Identify which cell holds the provided text, then report its (X, Y) central coordinate. 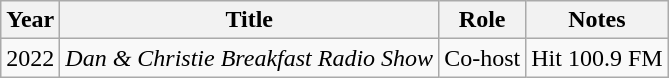
Co-host (482, 58)
Year (30, 20)
Title (250, 20)
Role (482, 20)
Hit 100.9 FM (597, 58)
Dan & Christie Breakfast Radio Show (250, 58)
2022 (30, 58)
Notes (597, 20)
